Return (X, Y) of the center of cell containing provided text 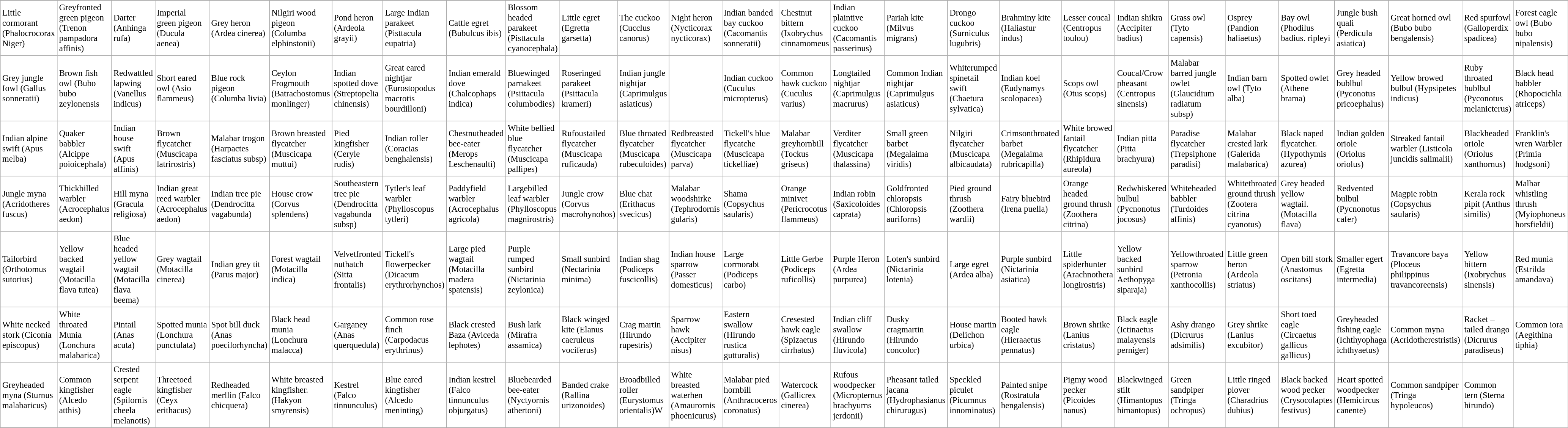
Indian roller (Coracias benghalensis) (414, 149)
Spotted munia (Lonchura punctulata) (182, 335)
Smaller egert (Egretta intermedia) (1362, 269)
Common iora (Aegithina tiphia) (1541, 335)
Pond heron (Ardeola grayii) (357, 28)
Purple Heron (Ardea purpurea) (858, 269)
Short toed eagle (Circaetus gallicus gallicus) (1307, 335)
White breasted waterhen (Amaurornis phoenicurus) (695, 395)
Purple sunbird (Nictarinia asiatica) (1030, 269)
Small green barbet (Megalaima viridis) (916, 149)
Fairy bluebird (Irena puella) (1030, 204)
Lesser coucal (Centropus toulou) (1088, 28)
Yellow backed sunbird Aethopyga siparaja) (1141, 269)
Indian emerald dove (Chalcophaps indica) (476, 88)
Tailorbird (Orthotomus sutorius) (29, 269)
House martin (Delichon urbica) (973, 335)
Cresested hawk eagle (Spizaetus cirrhatus) (805, 335)
Redbreasted flycatcher (Muscicapa parva) (695, 149)
Indian tree pie (Dendrocitta vagabunda) (239, 204)
Scops owl (Otus scops) (1088, 88)
Malabar trogon (Harpactes fasciatus subsp) (239, 149)
Great horned owl (Bubo bubo bengalensis) (1425, 28)
Longtailed nightjar (Caprimulgus macrurus) (858, 88)
Little spiderhunter (Arachnothera longirostris) (1088, 269)
Brahminy kite (Haliastur indus) (1030, 28)
Short eared owl (Asio flammeus) (182, 88)
Brown flycatcher (Muscicapa latrirostris) (182, 149)
Black head babbler (Rhopocichla atriceps) (1541, 88)
Banded crake (Rallina urizonoides) (589, 395)
Crested serpent eagle (Spilornis cheela melanotis) (133, 395)
Streaked fantail warbler (Listicola juncidis salimalii) (1425, 149)
Redwhiskered bulbul (Pycnonotus jocosus) (1141, 204)
Redvented bulbul (Pycnonotus cafer) (1362, 204)
Speckled piculet (Picumnus innominatus) (973, 395)
Blue headed yellow wagtail (Motacilla flava beema) (133, 269)
Open bill stork (Anastomus oscitans) (1307, 269)
Roseringed parakeet (Psittacula krameri) (589, 88)
Pheasant tailed jacana (Hydrophasianus chirurugus) (916, 395)
Greyheaded fishing eagle (Ichthyophaga ichthyaetus) (1362, 335)
White necked stork (Ciconia episcopus) (29, 335)
Pintail (Anas acuta) (133, 335)
Green sandpiper (Tringa ochropus) (1197, 395)
Common tern (Sterna hirundo) (1488, 395)
Great eared nightjar (Eurostopodus macrotis bourdilloni) (414, 88)
Indian shag (Podiceps fuscicollis) (643, 269)
Grey shrike (Lanius excubitor) (1252, 335)
Common myna (Acridotherestristis) (1425, 335)
Blue eared kingfisher (Alcedo meninting) (414, 395)
Heart spotted woodpecker (Hemicircus canente) (1362, 395)
Shama (Copsychus saularis) (751, 204)
Booted hawk eagle (Hieraaetus pennatus) (1030, 335)
Pied kingfisher (Ceryle rudis) (357, 149)
Nilgiri wood pigeon (Columba elphinstonii) (301, 28)
Bluebearded bee-eater (Nyctyornis athertoni) (533, 395)
Orange headed ground thrush (Zoothera citrina) (1088, 204)
Spot bill duck (Anas poecilorhyncha) (239, 335)
Forest eagle owl (Bubo bubo nipalensis) (1541, 28)
Indian koel (Eudynamys scolopacea) (1030, 88)
Redwattled lapwing (Vanellus indicus) (133, 88)
Night heron (Nycticorax nycticorax) (695, 28)
Tickell's flowerpecker (Dicaeum erythrorhynchos) (414, 269)
Black winged kite (Elanus caeruleus vociferus) (589, 335)
Coucal/Crow pheasant (Centropus sinensis) (1141, 88)
Malabar pied hornbill (Anthracoceros coronatus) (751, 395)
Indian spotted dove (Streptopelia chinensis) (357, 88)
Brown breasted flycatcher (Muscicapa muttui) (301, 149)
Rufoustailed flycatcher (Muscicapa ruficauda) (589, 149)
Hill myna (Gracula religiosa) (133, 204)
Large Indian parakeet (Pisttacula eupatria) (414, 28)
Small sunbird (Nectarinia minima) (589, 269)
Threetoed kingfisher (Ceyx erithacus) (182, 395)
Common kingfisher (Alcedo atthis) (84, 395)
Loten's sunbird (Nictarinia lotenia) (916, 269)
Yellow bittern (Ixobrychus sinensis) (1488, 269)
Indian cliff swallow (Hirundo fluvicola) (858, 335)
Malabar greyhornbill (Tockus griseus) (805, 149)
Blue rock pigeon (Columba livia) (239, 88)
Greyheaded myna (Sturnus malabaricus) (29, 395)
Purple rumped sunbird (Nictarinia zeylonica) (533, 269)
Common Indian nightjar (Caprimulgus asiaticus) (916, 88)
Travancore baya (Ploceus philippinus travancoreensis) (1425, 269)
Kestrel (Falco tinnunculus) (357, 395)
Malbar whistling thrush (Myiophoneus horsfieldii) (1541, 204)
Nilgiri flycatcher (Muscicapa albicaudata) (973, 149)
Brown fish owl (Bubo bubo zeylonensis (84, 88)
Indian alpine swift (Apus melba) (29, 149)
Grey wagtail (Motacilla cinerea) (182, 269)
Yellow backed wagtail (Motacilla flava tutea) (84, 269)
Greyfronted green pigeon (Trenon pampadora affinis) (84, 28)
Rufous woodpecker (Micropternus brachyurns jerdonii) (858, 395)
Thickbilled warbler (Acrocephalus aedon) (84, 204)
Indian shikra (Accipiter badius) (1141, 28)
Jungle bush quali (Perdicula asiatica) (1362, 28)
Goldfronted chloropsis (Chloropsis auriforns) (916, 204)
Pariah kite (Milvus migrans) (916, 28)
Grey heron (Ardea cinerea) (239, 28)
Common sandpiper (Tringa hypoleucos) (1425, 395)
Large pied wagtail (Motacilla madera spatensis) (476, 269)
Cattle egret (Bubulcus ibis) (476, 28)
Indian robin (Saxicoloides caprata) (858, 204)
Blossom headed parakeet (Pisttacula cyanocephala) (533, 28)
Imperial green pigeon (Ducula aenea) (182, 28)
Painted snipe (Rostratula bengalensis) (1030, 395)
Indian house swift (Apus affinis) (133, 149)
Southeastern tree pie (Dendrocitta vagabunda subsp) (357, 204)
Indian banded bay cuckoo (Cacomantis sonneratii) (751, 28)
Kerala rock pipit (Anthus similis) (1488, 204)
Garganey (Anas querquedula) (357, 335)
Little green heron (Ardeola striatus) (1252, 269)
Chestnutheaded bee-eater (Merops Leschenaulti) (476, 149)
Pigmy wood pecker (Picoides nanus) (1088, 395)
Dusky cragmartin (Hirundo concolor) (916, 335)
Red munia (Estrilda amandava) (1541, 269)
Malabar crested lark (Galerida malabarica) (1252, 149)
Grey headed bublbul (Pyconotus pricoephalus) (1362, 88)
Darter (Anhinga rufa) (133, 28)
Velvetfronted nuthatch (Sitta frontalis) (357, 269)
Whitethroated ground thrush (Zootera citrina cyanotus) (1252, 204)
Indian plaintive cuckoo (Cacomantis passerinus) (858, 28)
Blue throated flycatcher (Muscicapa rubeculoides) (643, 149)
White breasted kingfisher. (Hakyon smyrensis) (301, 395)
Forest wagtail (Motacilla indica) (301, 269)
Tytler's leaf warbler (Phylloscopus tytleri) (414, 204)
House crow (Corvus splendens) (301, 204)
Yellow browed bulbul (Hypsipetes indicus) (1425, 88)
Indian cuckoo (Cuculus micropterus) (751, 88)
Racket – tailed drango (Dicrurus paradiseus) (1488, 335)
Indian great reed warbler (Acrocephalus aedon) (182, 204)
Magpie robin (Copsychus saularis) (1425, 204)
Large cormorabt (Podiceps carbo) (751, 269)
Black eagle (Ictinaetus malayensis perniger) (1141, 335)
Spotted owlet (Athene brama) (1307, 88)
Bay owl (Phodilus badius. ripleyi (1307, 28)
Common hawk cuckoo (Cuculus varius) (805, 88)
Red spurfowl (Galloperdix spadicea) (1488, 28)
Blue chat (Erithacus svecicus) (643, 204)
Black naped flycatcher. (Hypothymis azurea) (1307, 149)
Little Gerbe (Podiceps ruficollis) (805, 269)
Whiteheaded babbler (Turdoides affinis) (1197, 204)
Sparrow hawk (Accipiter nisus) (695, 335)
Common rose finch (Carpodacus erythrinus) (414, 335)
Verditer flycatcher (Muscicapa thalassina) (858, 149)
Blackheaded oriole (Oriolus xanthornus) (1488, 149)
Crimsonthroated barbet (Megalaima rubricapilla) (1030, 149)
Indian jungle nightjar (Caprimulgus asiaticus) (643, 88)
Quaker babbler (Alcippe poioicephala) (84, 149)
Indian golden oriole (Oriolus oriolus) (1362, 149)
White throated Munia (Lonchura malabarica) (84, 335)
Grey jungle fowl (Gallus sonneratii) (29, 88)
Black head munia (Lonchura malacca) (301, 335)
Grass owl (Tyto capensis) (1197, 28)
Black crested Baza (Aviceda lephotes) (476, 335)
Indian pitta (Pitta brachyura) (1141, 149)
Jungle myna (Acridotheres fuscus) (29, 204)
Chestnut bittern (Ixobrychus cinnamomeus (805, 28)
Drongo cuckoo (Surniculus lugubris) (973, 28)
Malabar barred jungle owlet (Glaucidium radiatum subsp) (1197, 88)
Indian grey tit (Parus major) (239, 269)
Paradise flycatcher (Trepsiphone paradisi) (1197, 149)
Bluewinged parnakeet (Psittacula columbodies) (533, 88)
White browed fantail flycatcher (Rhipidura aureola) (1088, 149)
Redheaded merllin (Falco chicquera) (239, 395)
Watercock (Gallicrex cinerea) (805, 395)
Large egret (Ardea alba) (973, 269)
Ruby throated bublbul (Pyconotus melanicterus) (1488, 88)
Little cormorant (Phalocrocorax Niger) (29, 28)
Ashy drango (Dicrurus adsimilis) (1197, 335)
Paddyfield warbler (Acrocephalus agricola) (476, 204)
Brown shrike (Lanius cristatus) (1088, 335)
Little ringed plover (Charadrius dubius) (1252, 395)
Indian kestrel (Falco tinnunculus objurgatus) (476, 395)
Largebilled leaf warbler (Phylloscopus magnirostris) (533, 204)
Whiterumped spinetail swift (Chaetura sylvatica) (973, 88)
Jungle crow (Corvus macrohynohos) (589, 204)
Little egret (Egretta garsetta) (589, 28)
Malabar woodshirke (Tephrodornis gularis) (695, 204)
The cuckoo (Cucclus canorus) (643, 28)
Eastern swallow (Hirundo rustica gutturalis) (751, 335)
White bellied blue flycatcher (Muscicapa pallipes) (533, 149)
Orange minivet (Pericrocotus flammeus) (805, 204)
Osprey (Pandion haliaetus) (1252, 28)
Ceylon Frogmouth (Batrachostomus monlinger) (301, 88)
Indian house sparrow (Passer domesticus) (695, 269)
Franklin's wren Warbler (Primia hodgsoni) (1541, 149)
Crag martin (Hirundo rupestris) (643, 335)
Pied ground thrush (Zoothera wardii) (973, 204)
Blackwinged stilt (Himantopus himantopus) (1141, 395)
Grey headed yellow wagtail. (Motacilla flava) (1307, 204)
Black backed wood pecker (Crysocolaptes festivus) (1307, 395)
Tickell's blue flycatche (Muscicapa tickelliae) (751, 149)
Broadbilled roller (Eurystomus orientalis)W (643, 395)
Indian barn owl (Tyto alba) (1252, 88)
Yellowthroated sparrow (Petronia xanthocollis) (1197, 269)
Bush lark (Mirafra assamica) (533, 335)
